Provide the [x, y] coordinate of the cell's center where the given text is located.  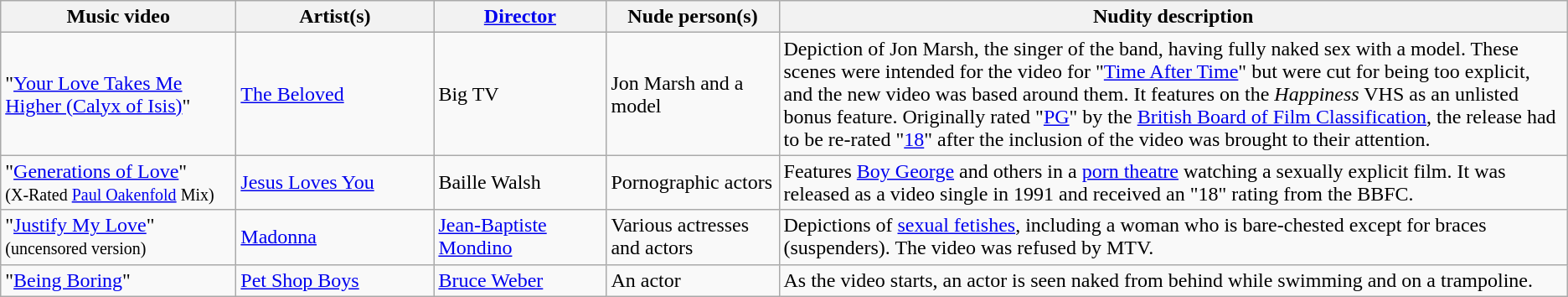
Various actresses and actors [693, 237]
Depictions of sexual fetishes, including a woman who is bare-chested except for braces (suspenders). The video was refused by MTV. [1173, 237]
Pornographic actors [693, 183]
Nudity description [1173, 17]
Jon Marsh and a model [693, 94]
"Your Love Takes Me Higher (Calyx of Isis)" [119, 94]
An actor [693, 280]
Nude person(s) [693, 17]
"Generations of Love" (X-Rated Paul Oakenfold Mix) [119, 183]
Madonna [335, 237]
Artist(s) [335, 17]
Jean-Baptiste Mondino [520, 237]
Pet Shop Boys [335, 280]
Baille Walsh [520, 183]
Big TV [520, 94]
"Justify My Love" (uncensored version) [119, 237]
Bruce Weber [520, 280]
As the video starts, an actor is seen naked from behind while swimming and on a trampoline. [1173, 280]
Music video [119, 17]
Jesus Loves You [335, 183]
Director [520, 17]
"Being Boring" [119, 280]
The Beloved [335, 94]
